Determine the [x, y] coordinate at the center of the cell enclosing the given text.  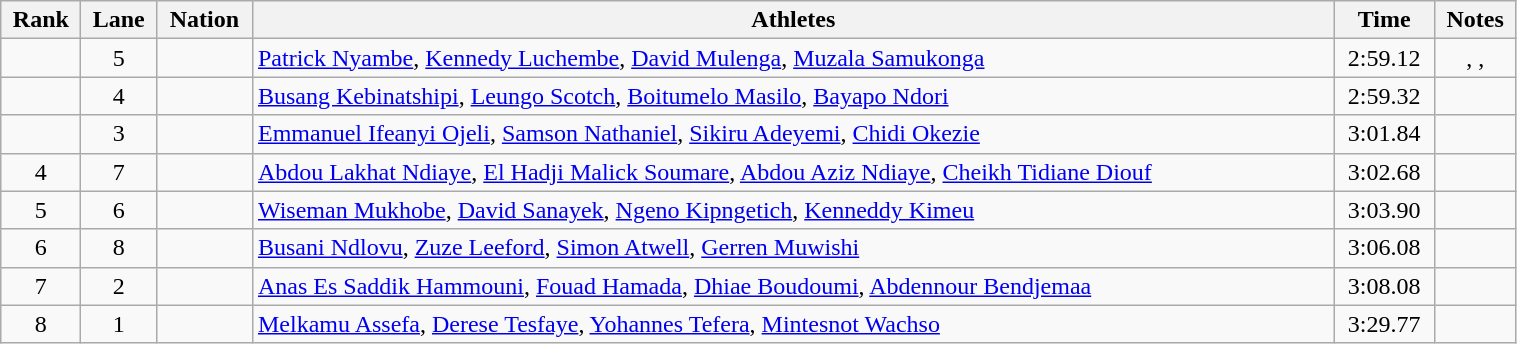
3:06.08 [1384, 248]
3:01.84 [1384, 134]
Athletes [793, 20]
3:08.08 [1384, 286]
Patrick Nyambe, Kennedy Luchembe, David Mulenga, Muzala Samukonga [793, 58]
Nation [204, 20]
Lane [118, 20]
Rank [41, 20]
2:59.32 [1384, 96]
Abdou Lakhat Ndiaye, El Hadji Malick Soumare, Abdou Aziz Ndiaye, Cheikh Tidiane Diouf [793, 172]
3 [118, 134]
3:02.68 [1384, 172]
, , [1475, 58]
Anas Es Saddik Hammouni, Fouad Hamada, Dhiae Boudoumi, Abdennour Bendjemaa [793, 286]
Melkamu Assefa, Derese Tesfaye, Yohannes Tefera, Mintesnot Wachso [793, 324]
Time [1384, 20]
Notes [1475, 20]
2 [118, 286]
3:29.77 [1384, 324]
3:03.90 [1384, 210]
Busang Kebinatshipi, Leungo Scotch, Boitumelo Masilo, Bayapo Ndori [793, 96]
Wiseman Mukhobe, David Sanayek, Ngeno Kipngetich, Kenneddy Kimeu [793, 210]
Busani Ndlovu, Zuze Leeford, Simon Atwell, Gerren Muwishi [793, 248]
2:59.12 [1384, 58]
Emmanuel Ifeanyi Ojeli, Samson Nathaniel, Sikiru Adeyemi, Chidi Okezie [793, 134]
1 [118, 324]
